Determine the [X, Y] coordinate at the center of the cell enclosing the given text.  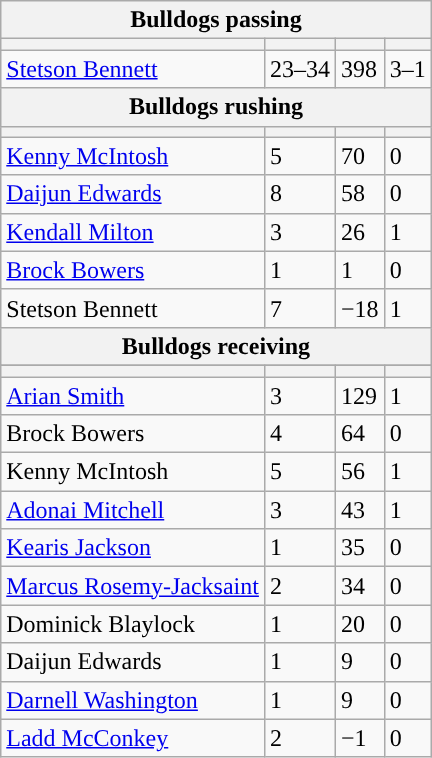
34 [360, 586]
Bulldogs passing [216, 20]
Kendall Milton [133, 232]
43 [360, 510]
4 [300, 434]
64 [360, 434]
35 [360, 548]
7 [300, 308]
129 [360, 395]
−18 [360, 308]
23–34 [300, 69]
Marcus Rosemy-Jacksaint [133, 586]
Darnell Washington [133, 700]
Dominick Blaylock [133, 624]
8 [300, 194]
3–1 [408, 69]
70 [360, 156]
26 [360, 232]
Ladd McConkey [133, 738]
Bulldogs rushing [216, 107]
398 [360, 69]
58 [360, 194]
Bulldogs receiving [216, 346]
20 [360, 624]
−1 [360, 738]
Kearis Jackson [133, 548]
56 [360, 472]
Arian Smith [133, 395]
Adonai Mitchell [133, 510]
